Output the (x, y) coordinate of the center of the cell containing the given text.  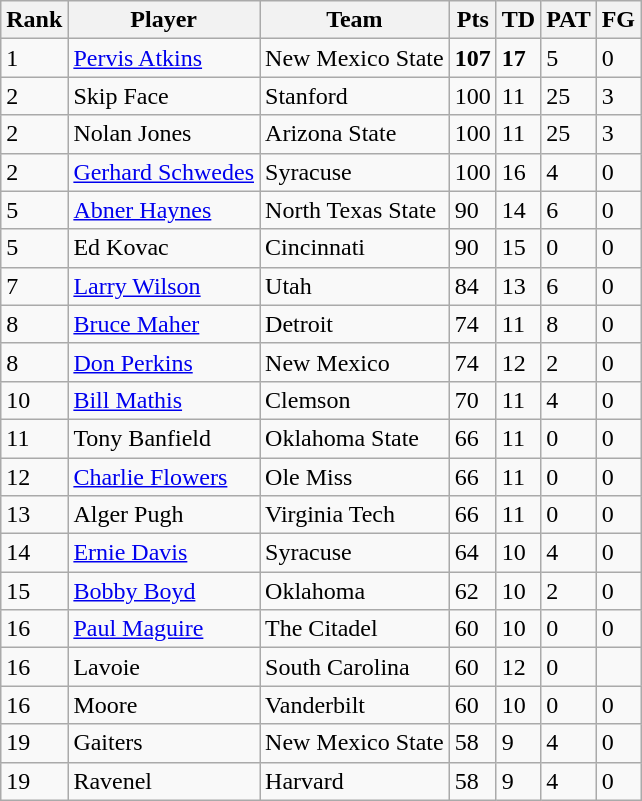
Ole Miss (355, 477)
Clemson (355, 400)
Charlie Flowers (164, 477)
North Texas State (355, 210)
Vanderbilt (355, 705)
Stanford (355, 96)
South Carolina (355, 667)
Abner Haynes (164, 210)
70 (472, 400)
TD (518, 20)
107 (472, 58)
Lavoie (164, 667)
Paul Maguire (164, 629)
Utah (355, 286)
Detroit (355, 324)
Pts (472, 20)
Ed Kovac (164, 248)
Arizona State (355, 134)
Bobby Boyd (164, 591)
64 (472, 553)
FG (618, 20)
Harvard (355, 781)
Skip Face (164, 96)
7 (34, 286)
PAT (569, 20)
Ernie Davis (164, 553)
Ravenel (164, 781)
Virginia Tech (355, 515)
New Mexico (355, 362)
Tony Banfield (164, 438)
Bruce Maher (164, 324)
Moore (164, 705)
Gaiters (164, 743)
Bill Mathis (164, 400)
Gerhard Schwedes (164, 172)
1 (34, 58)
Alger Pugh (164, 515)
Oklahoma State (355, 438)
Oklahoma (355, 591)
Don Perkins (164, 362)
The Citadel (355, 629)
Player (164, 20)
Pervis Atkins (164, 58)
Larry Wilson (164, 286)
84 (472, 286)
Rank (34, 20)
17 (518, 58)
Cincinnati (355, 248)
Nolan Jones (164, 134)
Team (355, 20)
62 (472, 591)
